From the cell containing the given text, extract its center point as (x, y) coordinate. 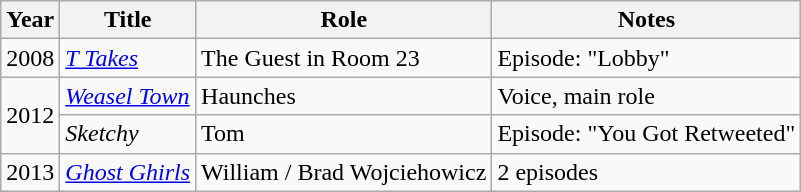
Ghost Ghirls (128, 172)
Weasel Town (128, 96)
The Guest in Room 23 (344, 58)
Episode: "You Got Retweeted" (646, 134)
Title (128, 20)
Sketchy (128, 134)
Tom (344, 134)
William / Brad Wojciehowicz (344, 172)
2008 (30, 58)
Haunches (344, 96)
2 episodes (646, 172)
T Takes (128, 58)
2012 (30, 115)
Voice, main role (646, 96)
Episode: "Lobby" (646, 58)
2013 (30, 172)
Role (344, 20)
Year (30, 20)
Notes (646, 20)
